Capture the cell that displays the provided text and extract its (X, Y) central coordinate. 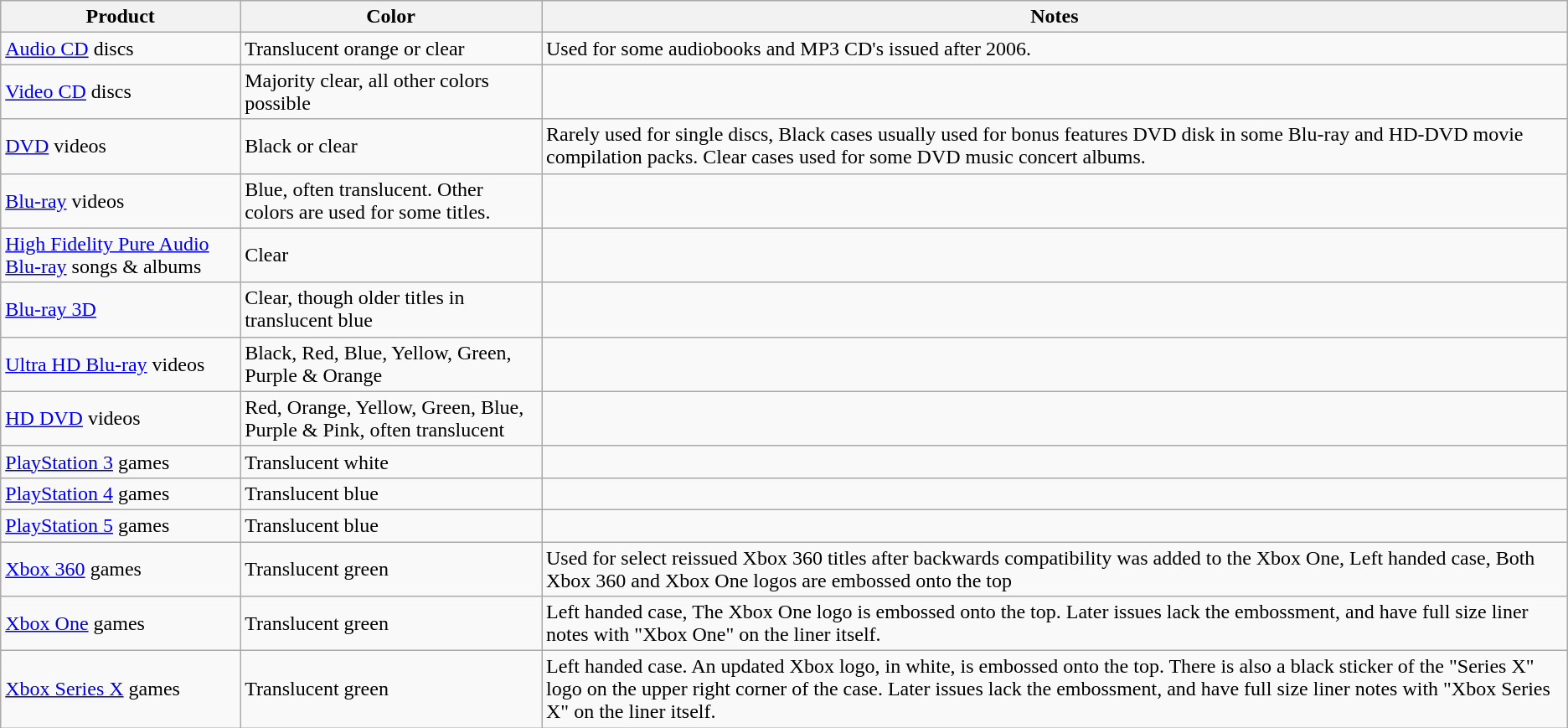
Red, Orange, Yellow, Green, Blue, Purple & Pink, often translucent (391, 419)
High Fidelity Pure Audio Blu-ray songs & albums (121, 255)
Xbox One games (121, 623)
Translucent white (391, 462)
Translucent orange or clear (391, 49)
PlayStation 4 games (121, 493)
Used for some audiobooks and MP3 CD's issued after 2006. (1054, 49)
DVD videos (121, 146)
Xbox Series X games (121, 689)
Ultra HD Blu-ray videos (121, 364)
Video CD discs (121, 92)
Color (391, 17)
Clear (391, 255)
Product (121, 17)
Majority clear, all other colors possible (391, 92)
Blu-ray 3D (121, 310)
PlayStation 3 games (121, 462)
HD DVD videos (121, 419)
Blu-ray videos (121, 201)
PlayStation 5 games (121, 525)
Black or clear (391, 146)
Xbox 360 games (121, 568)
Black, Red, Blue, Yellow, Green, Purple & Orange (391, 364)
Clear, though older titles in translucent blue (391, 310)
Notes (1054, 17)
Audio CD discs (121, 49)
Blue, often translucent. Other colors are used for some titles. (391, 201)
